Provide the (x, y) coordinate of the cell's center where the given text is located.  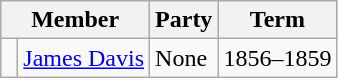
None (184, 58)
James Davis (84, 58)
1856–1859 (278, 58)
Member (76, 20)
Term (278, 20)
Party (184, 20)
